Locate the cell with the specified text and output its [X, Y] center coordinate. 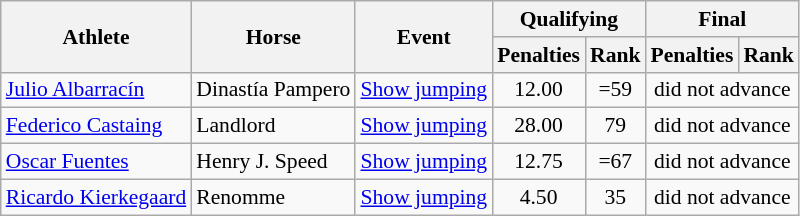
Landlord [273, 126]
=67 [616, 162]
12.00 [538, 90]
Final [722, 19]
4.50 [538, 197]
79 [616, 126]
28.00 [538, 126]
Qualifying [568, 19]
Henry J. Speed [273, 162]
Horse [273, 36]
Oscar Fuentes [96, 162]
Federico Castaing [96, 126]
Renomme [273, 197]
12.75 [538, 162]
=59 [616, 90]
Julio Albarracín [96, 90]
Athlete [96, 36]
Event [424, 36]
35 [616, 197]
Ricardo Kierkegaard [96, 197]
Dinastía Pampero [273, 90]
